Return the (X, Y) coordinate for the center point of the cell that contains the specified text.  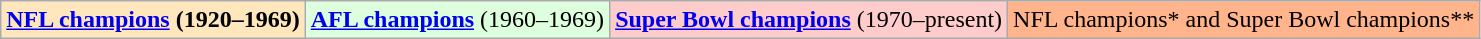
AFL champions (1960–1969) (457, 20)
NFL champions* and Super Bowl champions** (1244, 20)
NFL champions (1920–1969) (153, 20)
Super Bowl champions (1970–present) (809, 20)
